For the text-containing cell, return its midpoint in [X, Y] coordinate format. 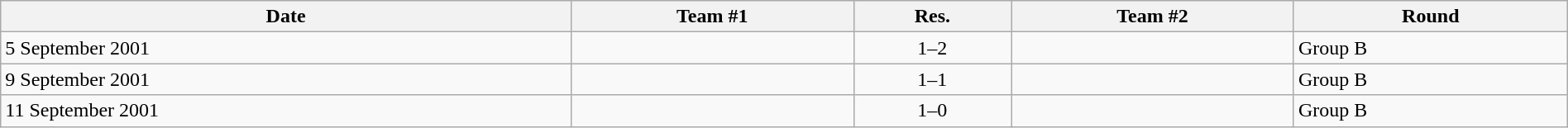
9 September 2001 [286, 79]
11 September 2001 [286, 111]
1–0 [933, 111]
Round [1431, 17]
1–2 [933, 48]
Date [286, 17]
5 September 2001 [286, 48]
Res. [933, 17]
Team #2 [1153, 17]
Team #1 [712, 17]
1–1 [933, 79]
